From the cell containing the given text, extract its center point as [X, Y] coordinate. 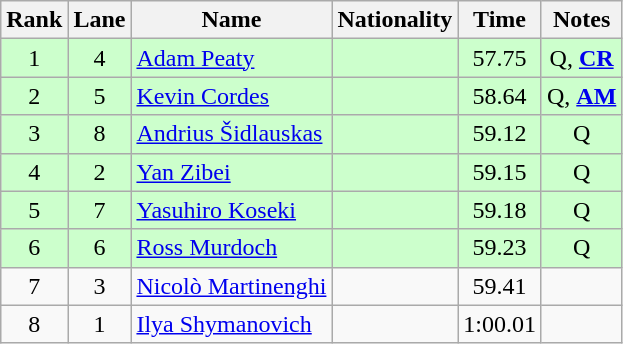
Ross Murdoch [232, 248]
1:00.01 [500, 324]
59.18 [500, 210]
Nicolò Martinenghi [232, 286]
Lane [100, 20]
Notes [581, 20]
Time [500, 20]
59.15 [500, 172]
Andrius Šidlauskas [232, 134]
Kevin Cordes [232, 96]
Nationality [395, 20]
Yan Zibei [232, 172]
Q, CR [581, 58]
59.23 [500, 248]
57.75 [500, 58]
59.41 [500, 286]
59.12 [500, 134]
58.64 [500, 96]
Q, AM [581, 96]
Rank [34, 20]
Ilya Shymanovich [232, 324]
Name [232, 20]
Yasuhiro Koseki [232, 210]
Adam Peaty [232, 58]
